Return (X, Y) of the center of cell containing provided text 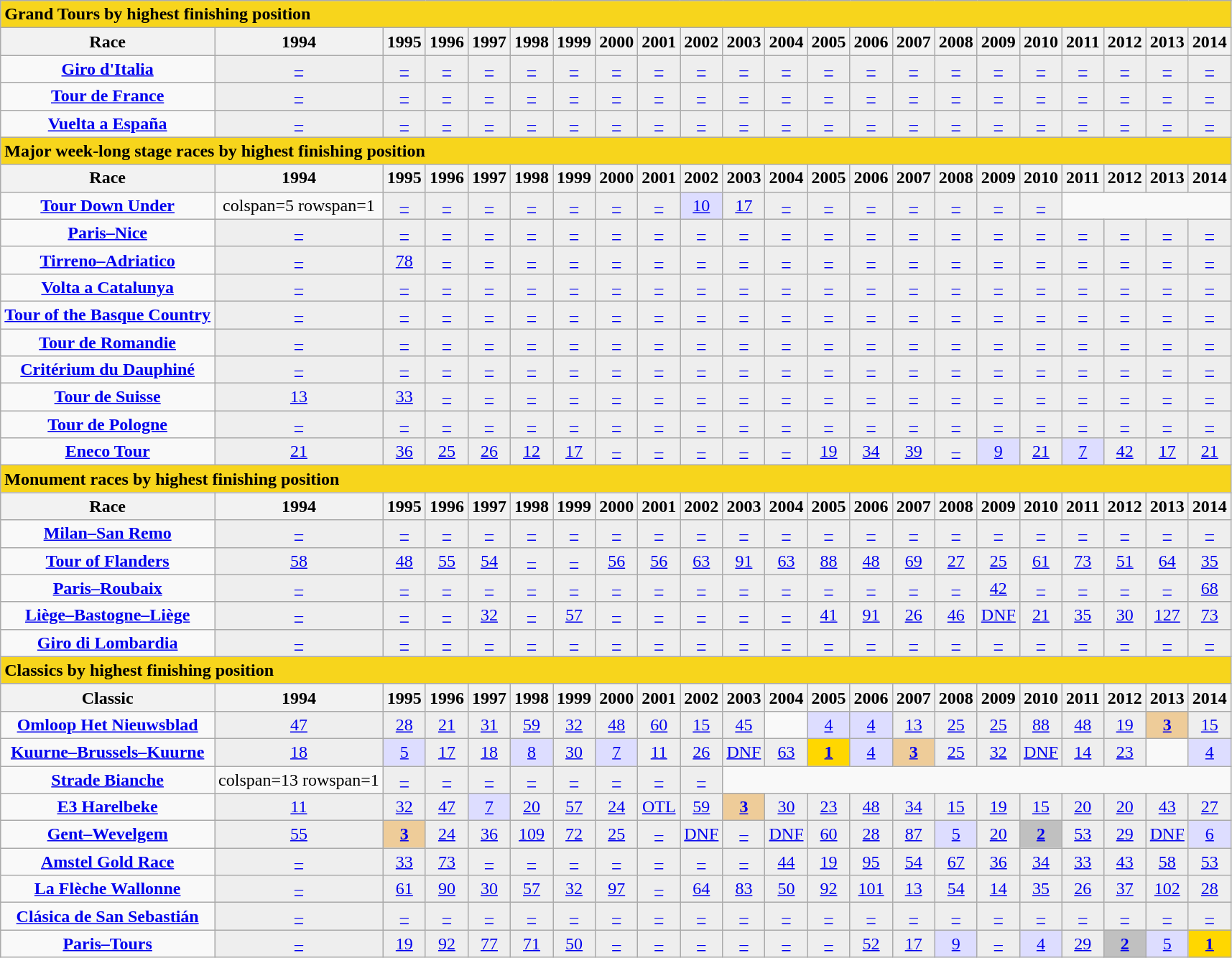
Tour of the Basque Country (108, 315)
OTL (659, 807)
77 (488, 944)
72 (575, 834)
78 (404, 260)
10 (701, 205)
Volta a Catalunya (108, 287)
71 (532, 944)
Tour de Pologne (108, 424)
Critérium du Dauphiné (108, 370)
83 (744, 889)
Vuelta a España (108, 124)
Strade Bianche (108, 779)
90 (447, 889)
45 (744, 725)
Grand Tours by highest finishing position (616, 14)
Paris–Roubaix (108, 588)
127 (1167, 615)
Milan–San Remo (108, 534)
46 (955, 615)
Classics by highest finishing position (616, 670)
8 (532, 752)
Tour Down Under (108, 205)
colspan=5 rowspan=1 (299, 205)
97 (616, 889)
41 (829, 615)
Omloop Het Nieuwsblad (108, 725)
68 (1210, 588)
Tour de Romandie (108, 343)
95 (871, 862)
Paris–Nice (108, 233)
52 (871, 944)
67 (955, 862)
37 (1125, 889)
E3 Harelbeke (108, 807)
Clásica de San Sebastián (108, 916)
109 (532, 834)
44 (786, 862)
Eneco Tour (108, 452)
Giro di Lombardia (108, 643)
51 (1125, 561)
Tour de Suisse (108, 397)
102 (1167, 889)
Gent–Wevelgem (108, 834)
Tour of Flanders (108, 561)
Kuurne–Brussels–Kuurne (108, 752)
Monument races by highest finishing position (616, 479)
87 (914, 834)
39 (914, 452)
Giro d'Italia (108, 69)
La Flèche Wallonne (108, 889)
colspan=13 rowspan=1 (299, 779)
12 (532, 452)
Paris–Tours (108, 944)
Tirreno–Adriatico (108, 260)
Major week-long stage races by highest finishing position (616, 151)
31 (488, 725)
69 (914, 561)
6 (1210, 834)
Amstel Gold Race (108, 862)
Liège–Bastogne–Liège (108, 615)
Classic (108, 697)
101 (871, 889)
Tour de France (108, 96)
